Identify which cell holds the provided text, then report its [x, y] central coordinate. 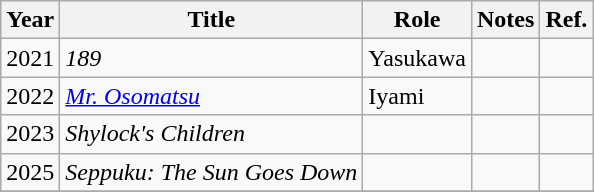
2022 [30, 96]
Notes [505, 20]
Iyami [418, 96]
Shylock's Children [212, 134]
Year [30, 20]
Yasukawa [418, 58]
Title [212, 20]
Seppuku: The Sun Goes Down [212, 172]
2021 [30, 58]
189 [212, 58]
2023 [30, 134]
2025 [30, 172]
Mr. Osomatsu [212, 96]
Ref. [566, 20]
Role [418, 20]
